Locate the cell with the specified text and output its [X, Y] center coordinate. 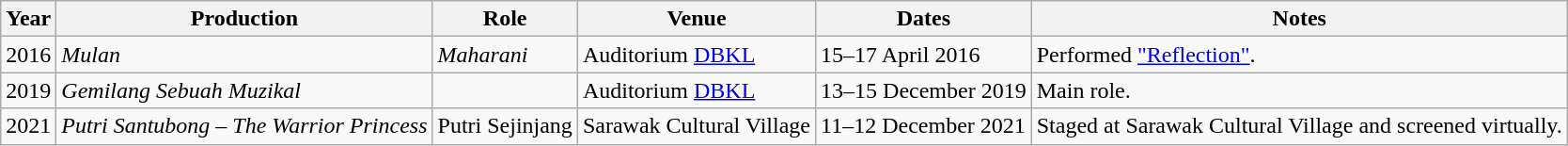
11–12 December 2021 [924, 126]
Maharani [505, 55]
Year [28, 19]
Putri Santubong – The Warrior Princess [244, 126]
2021 [28, 126]
2016 [28, 55]
Main role. [1299, 90]
Mulan [244, 55]
2019 [28, 90]
Gemilang Sebuah Muzikal [244, 90]
Role [505, 19]
Putri Sejinjang [505, 126]
Staged at Sarawak Cultural Village and screened virtually. [1299, 126]
Notes [1299, 19]
Sarawak Cultural Village [696, 126]
Dates [924, 19]
15–17 April 2016 [924, 55]
Production [244, 19]
13–15 December 2019 [924, 90]
Venue [696, 19]
Performed "Reflection". [1299, 55]
